Extract the (X, Y) coordinate from the center of the cell holding the provided text.  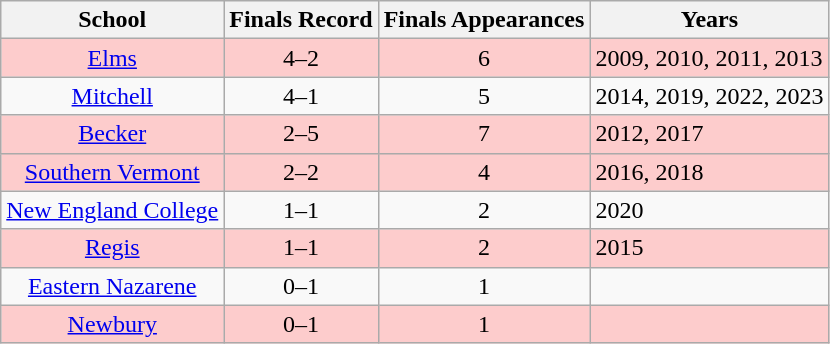
Newbury (112, 324)
7 (484, 134)
Becker (112, 134)
Regis (112, 248)
2–2 (301, 172)
Finals Record (301, 20)
4 (484, 172)
4–2 (301, 58)
Mitchell (112, 96)
4–1 (301, 96)
2016, 2018 (710, 172)
Years (710, 20)
2–5 (301, 134)
2009, 2010, 2011, 2013 (710, 58)
2020 (710, 210)
6 (484, 58)
Finals Appearances (484, 20)
Southern Vermont (112, 172)
Elms (112, 58)
New England College (112, 210)
Eastern Nazarene (112, 286)
2012, 2017 (710, 134)
2014, 2019, 2022, 2023 (710, 96)
School (112, 20)
5 (484, 96)
2015 (710, 248)
